Determine the [X, Y] coordinate at the center of the cell enclosing the given text.  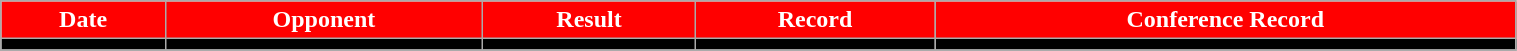
Result [590, 20]
Opponent [324, 20]
Date [84, 20]
Record [816, 20]
Conference Record [1226, 20]
